Detect which cell encompasses the target text, then output its (X, Y) center coordinate. 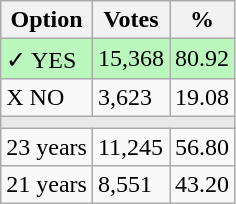
21 years (47, 185)
23 years (47, 147)
Option (47, 20)
8,551 (130, 185)
Votes (130, 20)
15,368 (130, 59)
% (202, 20)
43.20 (202, 185)
3,623 (130, 97)
X NO (47, 97)
11,245 (130, 147)
19.08 (202, 97)
✓ YES (47, 59)
56.80 (202, 147)
80.92 (202, 59)
